Return (x, y) of the center of cell containing provided text 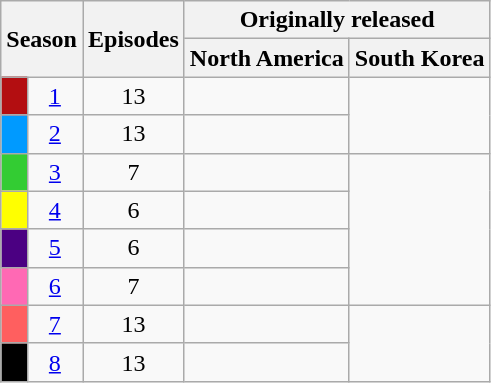
8 (54, 362)
4 (54, 210)
Season (42, 39)
Episodes (133, 39)
1 (54, 96)
Originally released (337, 20)
North America (266, 58)
3 (54, 172)
5 (54, 248)
South Korea (420, 58)
2 (54, 134)
